Output the [x, y] coordinate of the center of the cell containing the given text.  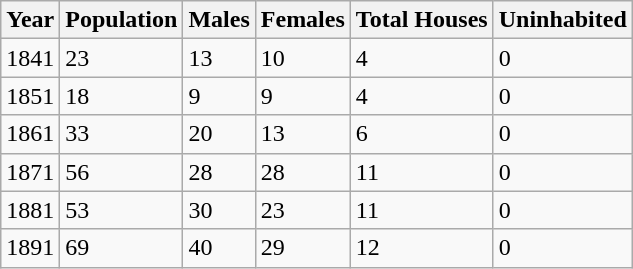
1861 [30, 134]
12 [422, 248]
1851 [30, 96]
1871 [30, 172]
69 [122, 248]
53 [122, 210]
20 [219, 134]
1881 [30, 210]
Males [219, 20]
56 [122, 172]
6 [422, 134]
1841 [30, 58]
Year [30, 20]
40 [219, 248]
Uninhabited [562, 20]
Females [302, 20]
33 [122, 134]
1891 [30, 248]
Total Houses [422, 20]
18 [122, 96]
Population [122, 20]
29 [302, 248]
30 [219, 210]
10 [302, 58]
